Capture the cell that displays the provided text and extract its [X, Y] central coordinate. 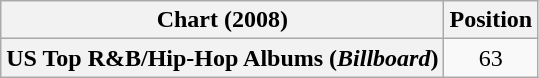
63 [491, 58]
US Top R&B/Hip-Hop Albums (Billboard) [222, 58]
Chart (2008) [222, 20]
Position [491, 20]
